Extract the (x, y) coordinate from the center of the cell holding the provided text.  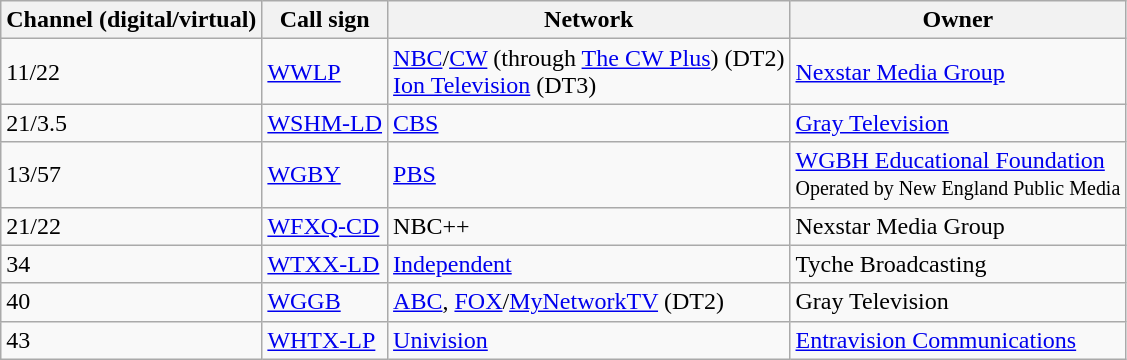
WTXX-LD (325, 264)
34 (132, 264)
WGBY (325, 174)
43 (132, 340)
WGBH Educational FoundationOperated by New England Public Media (958, 174)
Univision (589, 340)
Channel (digital/virtual) (132, 20)
WSHM-LD (325, 123)
ABC, FOX/MyNetworkTV (DT2) (589, 302)
WGGB (325, 302)
11/22 (132, 72)
Entravision Communications (958, 340)
Owner (958, 20)
Independent (589, 264)
WFXQ-CD (325, 226)
21/22 (132, 226)
WHTX-LP (325, 340)
NBC/CW (through The CW Plus) (DT2)Ion Television (DT3) (589, 72)
21/3.5 (132, 123)
Tyche Broadcasting (958, 264)
CBS (589, 123)
PBS (589, 174)
13/57 (132, 174)
40 (132, 302)
NBC++ (589, 226)
Network (589, 20)
WWLP (325, 72)
Call sign (325, 20)
